Find where the given text appears and provide that cell's center as (X, Y) coordinate. 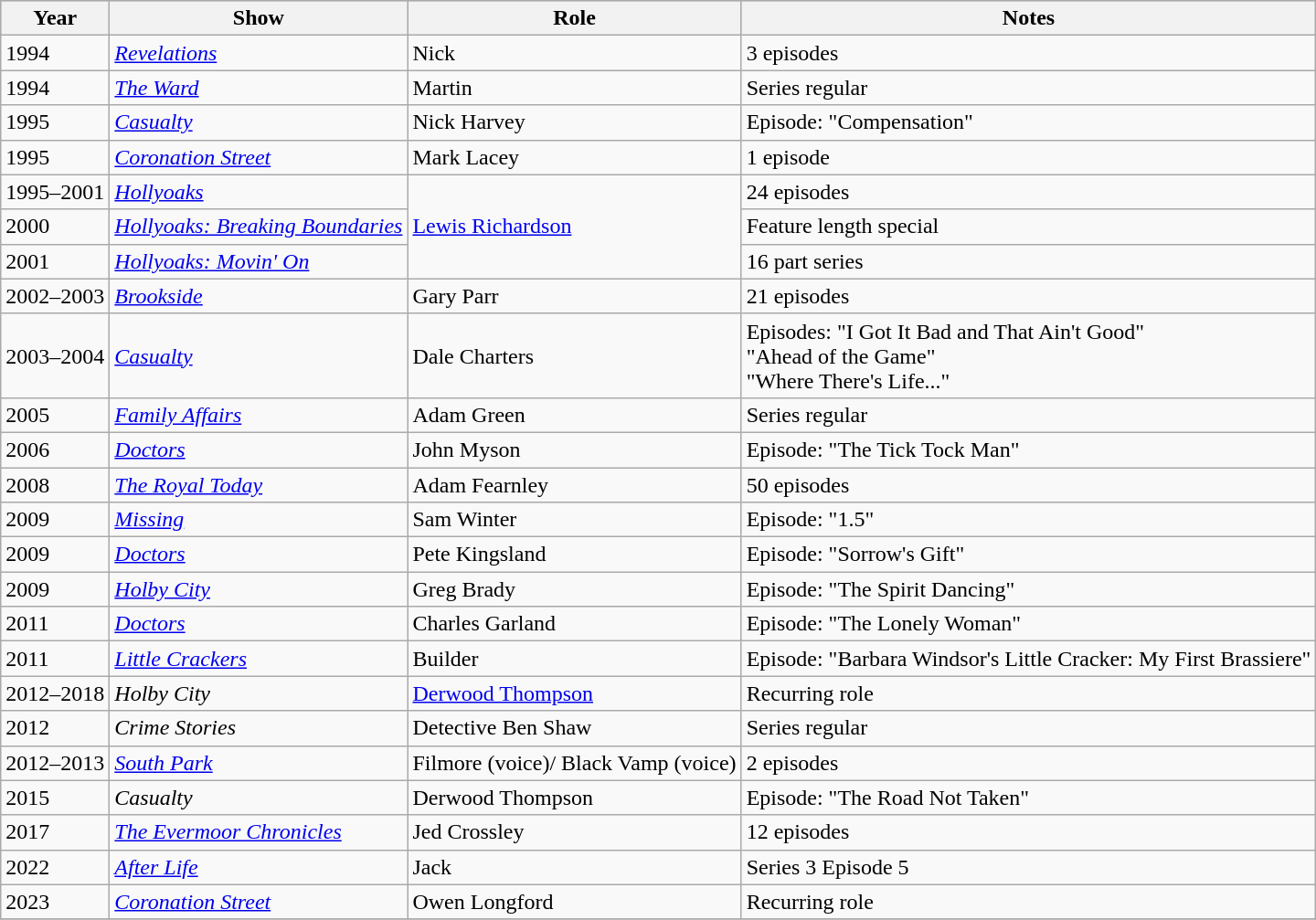
John Myson (574, 449)
3 episodes (1029, 53)
2022 (55, 867)
Detective Ben Shaw (574, 728)
2 episodes (1029, 763)
Episode: "The Tick Tock Man" (1029, 449)
Nick Harvey (574, 122)
Greg Brady (574, 589)
Gary Parr (574, 296)
Lewis Richardson (574, 227)
Feature length special (1029, 227)
2012 (55, 728)
2008 (55, 485)
After Life (259, 867)
Mark Lacey (574, 157)
2012–2013 (55, 763)
Revelations (259, 53)
2003–2004 (55, 355)
The Evermoor Chronicles (259, 832)
1 episode (1029, 157)
24 episodes (1029, 192)
Year (55, 18)
The Royal Today (259, 485)
2023 (55, 902)
Hollyoaks: Movin' On (259, 261)
Episodes: "I Got It Bad and That Ain't Good""Ahead of the Game""Where There's Life..." (1029, 355)
2000 (55, 227)
Brookside (259, 296)
2012–2018 (55, 693)
Builder (574, 659)
Episode: "Compensation" (1029, 122)
South Park (259, 763)
16 part series (1029, 261)
Little Crackers (259, 659)
2002–2003 (55, 296)
Sam Winter (574, 520)
Family Affairs (259, 415)
2015 (55, 798)
Episode: "Barbara Windsor's Little Cracker: My First Brassiere" (1029, 659)
The Ward (259, 88)
Series 3 Episode 5 (1029, 867)
Episode: "The Lonely Woman" (1029, 624)
Nick (574, 53)
Notes (1029, 18)
Charles Garland (574, 624)
Missing (259, 520)
Hollyoaks (259, 192)
Dale Charters (574, 355)
Owen Longford (574, 902)
Pete Kingsland (574, 555)
Crime Stories (259, 728)
2001 (55, 261)
Hollyoaks: Breaking Boundaries (259, 227)
Jed Crossley (574, 832)
2017 (55, 832)
Adam Fearnley (574, 485)
12 episodes (1029, 832)
50 episodes (1029, 485)
2006 (55, 449)
Jack (574, 867)
Show (259, 18)
Episode: "The Road Not Taken" (1029, 798)
21 episodes (1029, 296)
Filmore (voice)/ Black Vamp (voice) (574, 763)
1995–2001 (55, 192)
Martin (574, 88)
Episode: "1.5" (1029, 520)
Adam Green (574, 415)
Role (574, 18)
Episode: "Sorrow's Gift" (1029, 555)
Episode: "The Spirit Dancing" (1029, 589)
2005 (55, 415)
